Pinpoint the cell where the given text exists, returning its [X, Y] midpoint coordinate. 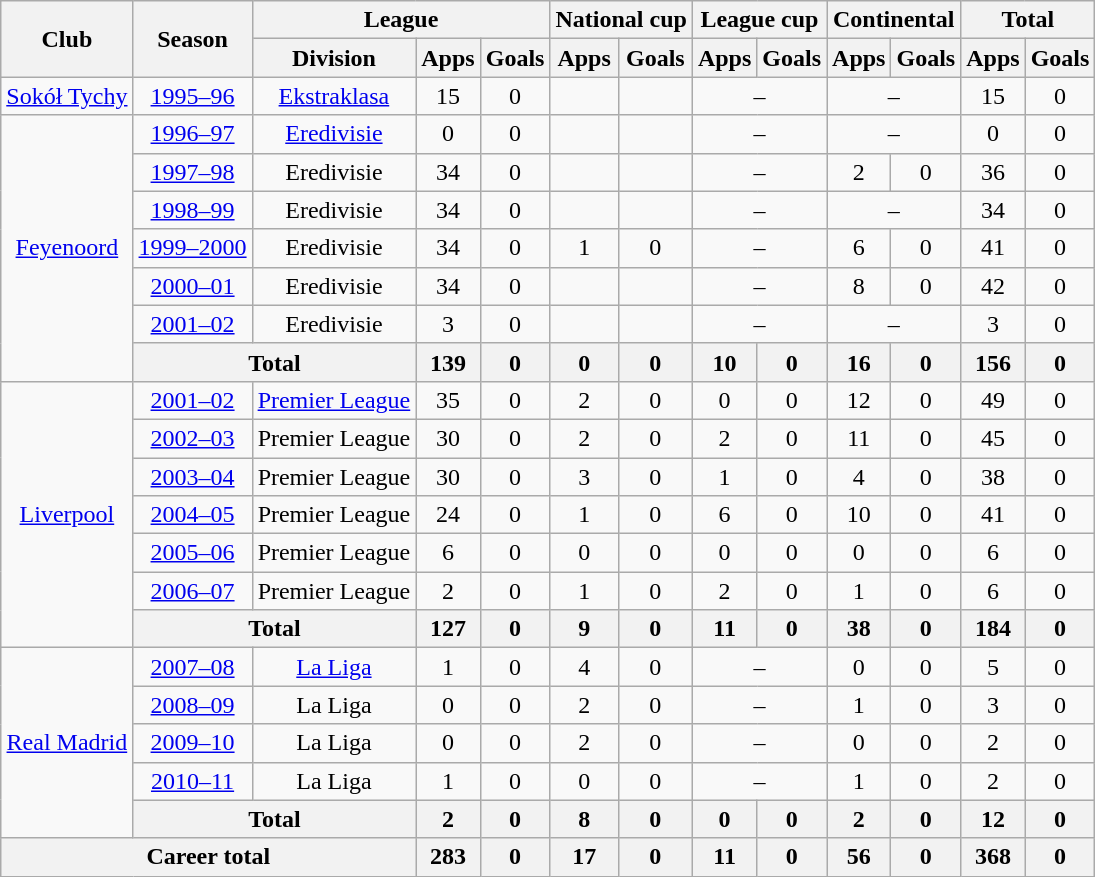
1995–96 [192, 96]
35 [448, 400]
2000–01 [192, 286]
36 [993, 172]
Sokół Tychy [67, 96]
2004–05 [192, 515]
2006–07 [192, 591]
Division [334, 58]
National cup [621, 20]
2002–03 [192, 438]
17 [584, 857]
368 [993, 857]
184 [993, 629]
1996–97 [192, 134]
League [401, 20]
Real Madrid [67, 743]
1998–99 [192, 210]
2008–09 [192, 705]
5 [993, 667]
283 [448, 857]
Continental [894, 20]
2010–11 [192, 781]
2003–04 [192, 477]
49 [993, 400]
156 [993, 362]
9 [584, 629]
24 [448, 515]
League cup [759, 20]
Season [192, 39]
Liverpool [67, 514]
42 [993, 286]
16 [859, 362]
127 [448, 629]
2005–06 [192, 553]
56 [859, 857]
2009–10 [192, 743]
Career total [208, 857]
1999–2000 [192, 248]
Ekstraklasa [334, 96]
Club [67, 39]
45 [993, 438]
139 [448, 362]
1997–98 [192, 172]
2007–08 [192, 667]
Feyenoord [67, 248]
